Find where the given text appears and provide that cell's center as [x, y] coordinate. 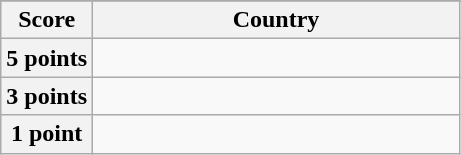
Country [276, 20]
Score [47, 20]
5 points [47, 58]
3 points [47, 96]
1 point [47, 134]
